Capture the cell that displays the provided text and extract its [X, Y] central coordinate. 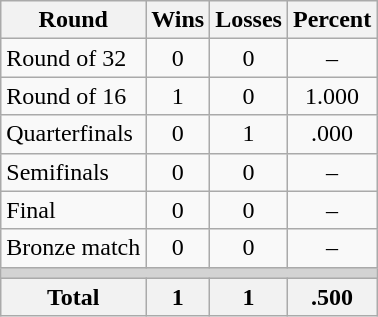
Round of 32 [74, 58]
Percent [332, 20]
Quarterfinals [74, 134]
Round of 16 [74, 96]
Wins [178, 20]
Round [74, 20]
.500 [332, 297]
Losses [249, 20]
Total [74, 297]
Final [74, 210]
1.000 [332, 96]
.000 [332, 134]
Semifinals [74, 172]
Bronze match [74, 248]
